Pinpoint the cell where the given text exists, returning its [x, y] midpoint coordinate. 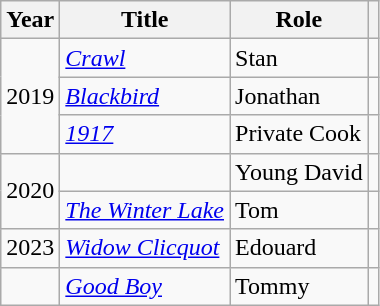
2020 [30, 191]
Good Boy [145, 286]
Edouard [300, 248]
1917 [145, 134]
Stan [300, 58]
Jonathan [300, 96]
Year [30, 20]
Title [145, 20]
2023 [30, 248]
Widow Clicquot [145, 248]
Crawl [145, 58]
Young David [300, 172]
Tom [300, 210]
2019 [30, 96]
Private Cook [300, 134]
Role [300, 20]
Blackbird [145, 96]
The Winter Lake [145, 210]
Tommy [300, 286]
